Output the [x, y] coordinate of the center of the cell containing the given text.  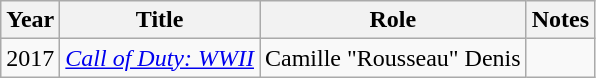
2017 [30, 58]
Camille "Rousseau" Denis [394, 58]
Notes [560, 20]
Role [394, 20]
Call of Duty: WWII [160, 58]
Title [160, 20]
Year [30, 20]
